Identify which cell holds the provided text, then report its [x, y] central coordinate. 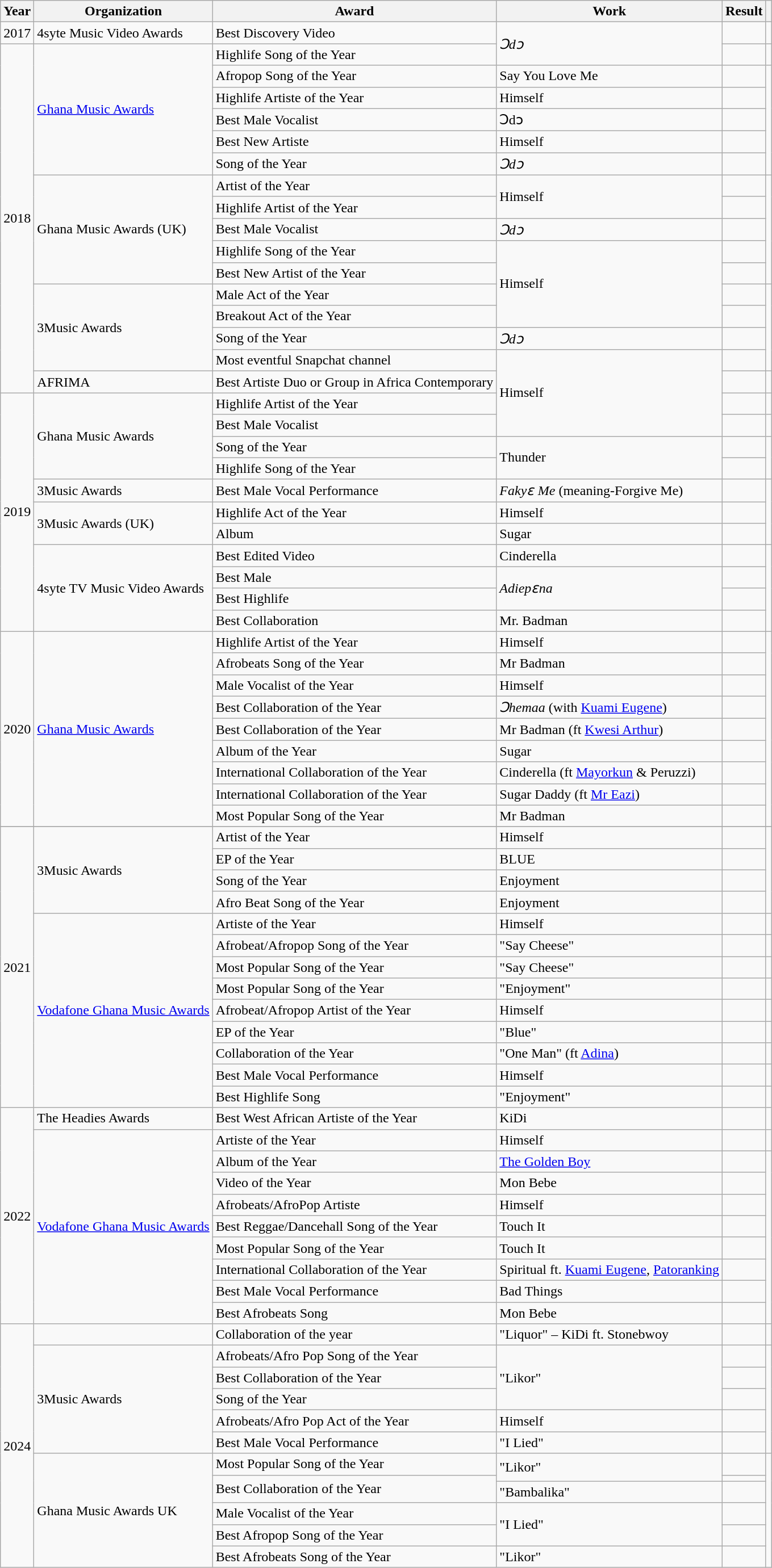
Highlife Act of the Year [354, 513]
Best Artiste Duo or Group in Africa Contemporary [354, 382]
Most eventful Snapchat channel [354, 360]
Album [354, 534]
Afrobeats/Afro Pop Song of the Year [354, 1356]
Best Reggae/Dancehall Song of the Year [354, 1226]
"Liquor" – KiDi ft. Stonebwoy [610, 1335]
Sugar Daddy (ft Mr Eazi) [610, 794]
Afrobeats/AfroPop Artiste [354, 1205]
Best West African Artiste of the Year [354, 1118]
The Headies Awards [123, 1118]
Afrobeats Song of the Year [354, 664]
Best Highlife Song [354, 1097]
Organization [123, 11]
"One Man" (ft Adina) [610, 1054]
3Music Awards (UK) [123, 523]
4syte TV Music Video Awards [123, 588]
Best Afrobeats Song of the Year [354, 1557]
Best Afropop Song of the Year [354, 1535]
Ɔhemaa (with Kuami Eugene) [610, 707]
Mr Badman (ft Kwesi Arthur) [610, 730]
2024 [17, 1446]
Cinderella (ft Mayorkun & Peruzzi) [610, 773]
Afrobeat/Afropop Song of the Year [354, 945]
"Blue" [610, 1032]
2019 [17, 512]
Best New Artist of the Year [354, 273]
"Bambalika" [610, 1492]
KiDi [610, 1118]
Afrobeats/Afro Pop Act of the Year [354, 1421]
Best Male [354, 577]
Male Act of the Year [354, 295]
Best New Artiste [354, 142]
Afropop Song of the Year [354, 76]
2020 [17, 729]
4syte Music Video Awards [123, 33]
Thunder [610, 458]
Ghana Music Awards UK [123, 1510]
Work [610, 11]
AFRIMA [123, 382]
BLUE [610, 859]
Best Edited Video [354, 556]
Best Highlife [354, 599]
Bad Things [610, 1291]
Video of the Year [354, 1183]
Afro Beat Song of the Year [354, 902]
Adiepɛna [610, 588]
Award [354, 11]
2022 [17, 1216]
2021 [17, 967]
Best Afrobeats Song [354, 1313]
Spiritual ft. Kuami Eugene, Patoranking [610, 1269]
Year [17, 11]
The Golden Boy [610, 1162]
Best Collaboration [354, 621]
Highlife Artiste of the Year [354, 98]
Breakout Act of the Year [354, 316]
2018 [17, 218]
Best Discovery Video [354, 33]
Fakyɛ Me (meaning-Forgive Me) [610, 490]
Say You Love Me [610, 76]
Ghana Music Awards (UK) [123, 229]
Result [744, 11]
Collaboration of the year [354, 1335]
Cinderella [610, 556]
Mr. Badman [610, 621]
Afrobeat/Afropop Artist of the Year [354, 1011]
2017 [17, 33]
Collaboration of the Year [354, 1054]
